Search for the cell housing the specified text and yield its [x, y] center coordinate. 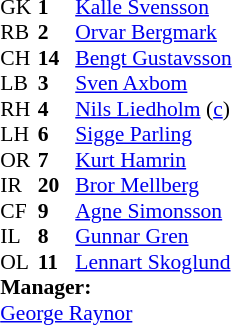
2 [57, 33]
Sven Axbom [154, 83]
OR [19, 160]
LB [19, 83]
Gunnar Gren [154, 237]
Sigge Parling [154, 135]
Lennart Skoglund [154, 262]
LH [19, 135]
CF [19, 211]
RB [19, 33]
4 [57, 109]
CH [19, 58]
8 [57, 237]
7 [57, 160]
Bengt Gustavsson [154, 58]
Nils Liedholm (c) [154, 109]
Kurt Hamrin [154, 160]
Orvar Bergmark [154, 33]
RH [19, 109]
6 [57, 135]
IL [19, 237]
11 [57, 262]
Agne Simonsson [154, 211]
20 [57, 185]
14 [57, 58]
IR [19, 185]
OL [19, 262]
Manager: [116, 287]
3 [57, 83]
Bror Mellberg [154, 185]
9 [57, 211]
